Scan for the cell matching the given text and deliver its (X, Y) coordinate at center. 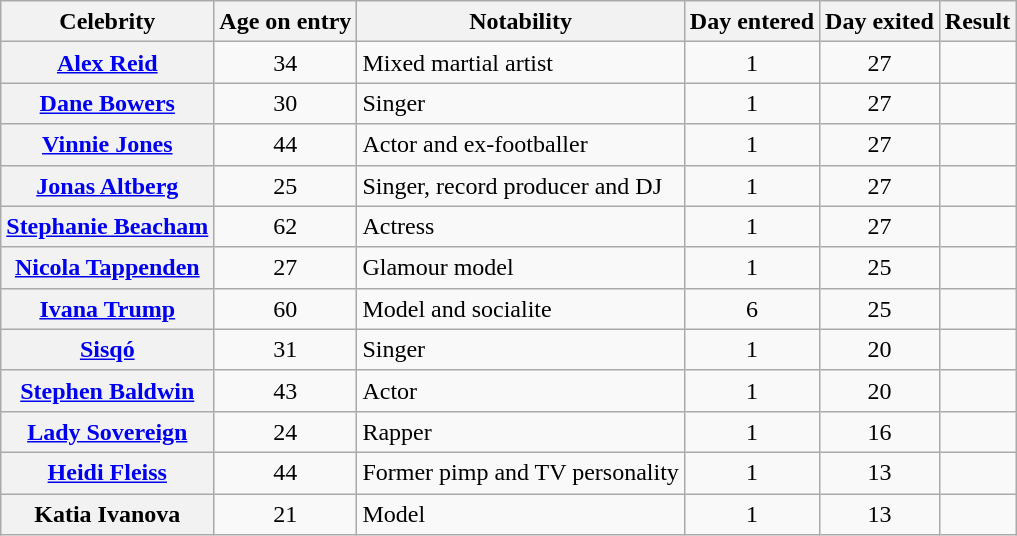
Age on entry (286, 22)
Result (977, 22)
Rapper (520, 432)
Former pimp and TV personality (520, 472)
Singer, record producer and DJ (520, 186)
Heidi Fleiss (108, 472)
60 (286, 308)
Sisqó (108, 350)
24 (286, 432)
31 (286, 350)
Actor (520, 390)
62 (286, 226)
Notability (520, 22)
34 (286, 62)
21 (286, 514)
Jonas Altberg (108, 186)
6 (752, 308)
Celebrity (108, 22)
Glamour model (520, 268)
Model (520, 514)
16 (880, 432)
Stephen Baldwin (108, 390)
Ivana Trump (108, 308)
43 (286, 390)
Nicola Tappenden (108, 268)
Actress (520, 226)
Alex Reid (108, 62)
Day entered (752, 22)
Actor and ex-footballer (520, 144)
Mixed martial artist (520, 62)
Vinnie Jones (108, 144)
Stephanie Beacham (108, 226)
Lady Sovereign (108, 432)
Dane Bowers (108, 104)
Model and socialite (520, 308)
Day exited (880, 22)
Katia Ivanova (108, 514)
30 (286, 104)
